Identify which cell holds the provided text, then report its (X, Y) central coordinate. 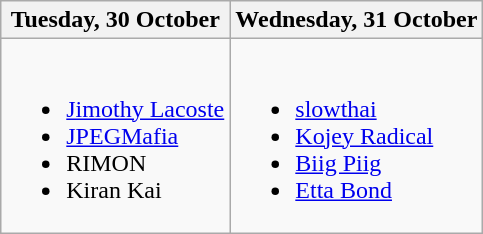
Jimothy LacosteJPEGMafiaRIMONKiran Kai (116, 136)
Tuesday, 30 October (116, 20)
slowthaiKojey RadicalBiig PiigEtta Bond (356, 136)
Wednesday, 31 October (356, 20)
